For the text-containing cell, return its midpoint in (X, Y) coordinate format. 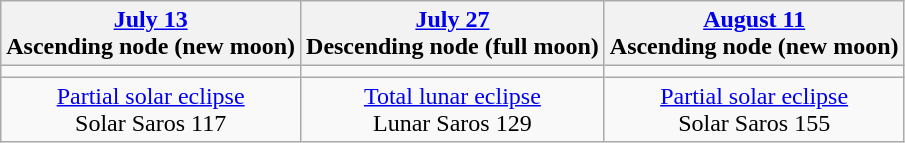
Total lunar eclipseLunar Saros 129 (453, 110)
Partial solar eclipseSolar Saros 155 (754, 110)
August 11Ascending node (new moon) (754, 34)
July 27Descending node (full moon) (453, 34)
Partial solar eclipseSolar Saros 117 (151, 110)
July 13Ascending node (new moon) (151, 34)
